Locate the cell with the specified text and output its (X, Y) center coordinate. 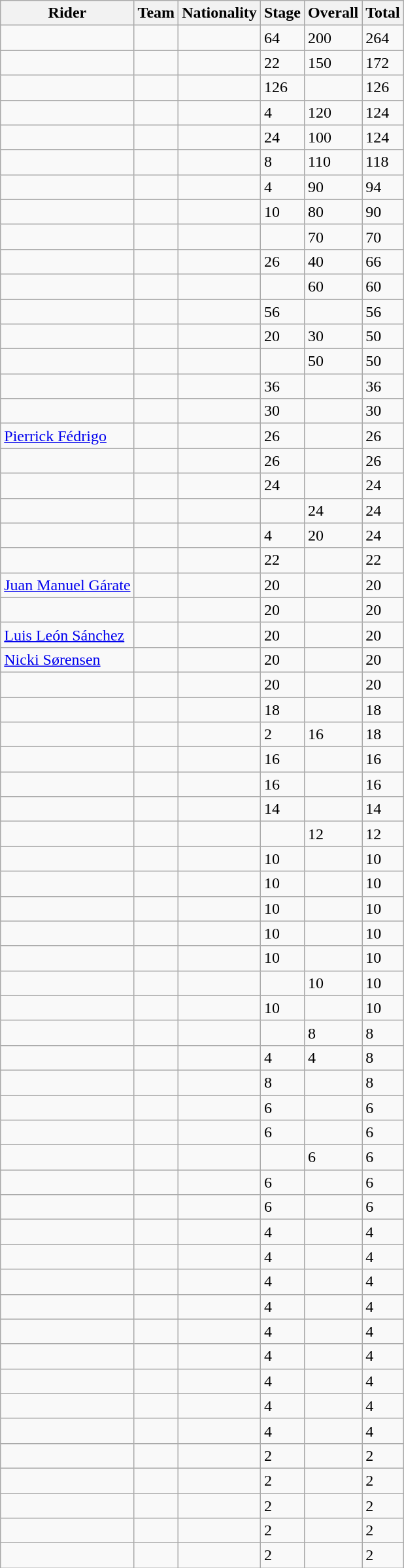
Pierrick Fédrigo (67, 436)
120 (333, 112)
40 (333, 261)
100 (333, 137)
66 (383, 261)
Nationality (220, 13)
94 (383, 187)
110 (333, 162)
Juan Manuel Gárate (67, 585)
Luis León Sánchez (67, 635)
Overall (333, 13)
264 (383, 38)
118 (383, 162)
Team (156, 13)
200 (333, 38)
Nicki Sørensen (67, 659)
64 (282, 38)
172 (383, 63)
80 (333, 212)
Rider (67, 13)
150 (333, 63)
Stage (282, 13)
Total (383, 13)
